Scan for the cell matching the given text and deliver its (x, y) coordinate at center. 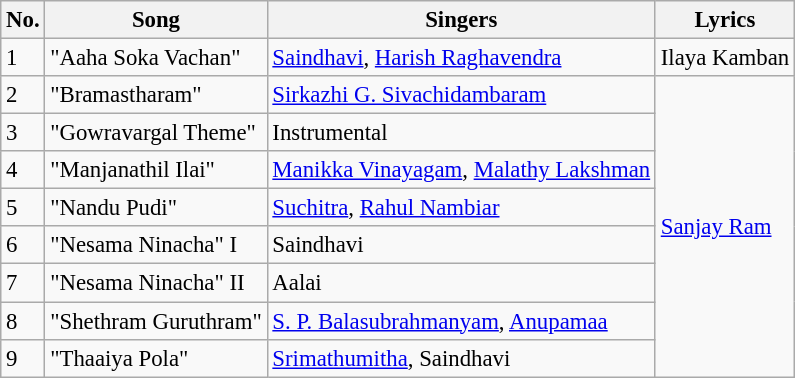
Aalai (461, 283)
"Nesama Ninacha" I (156, 245)
"Nesama Ninacha" II (156, 283)
Sanjay Ram (724, 226)
5 (23, 208)
Suchitra, Rahul Nambiar (461, 208)
S. P. Balasubrahmanyam, Anupamaa (461, 321)
3 (23, 133)
Saindhavi (461, 245)
"Aaha Soka Vachan" (156, 58)
9 (23, 358)
6 (23, 245)
"Bramastharam" (156, 95)
Saindhavi, Harish Raghavendra (461, 58)
"Manjanathil Ilai" (156, 170)
"Nandu Pudi" (156, 208)
Lyrics (724, 20)
Manikka Vinayagam, Malathy Lakshman (461, 170)
Sirkazhi G. Sivachidambaram (461, 95)
No. (23, 20)
2 (23, 95)
1 (23, 58)
Instrumental (461, 133)
Ilaya Kamban (724, 58)
"Shethram Guruthram" (156, 321)
7 (23, 283)
Srimathumitha, Saindhavi (461, 358)
Song (156, 20)
4 (23, 170)
"Gowravargal Theme" (156, 133)
Singers (461, 20)
"Thaaiya Pola" (156, 358)
8 (23, 321)
